Scan for the cell matching the given text and deliver its [X, Y] coordinate at center. 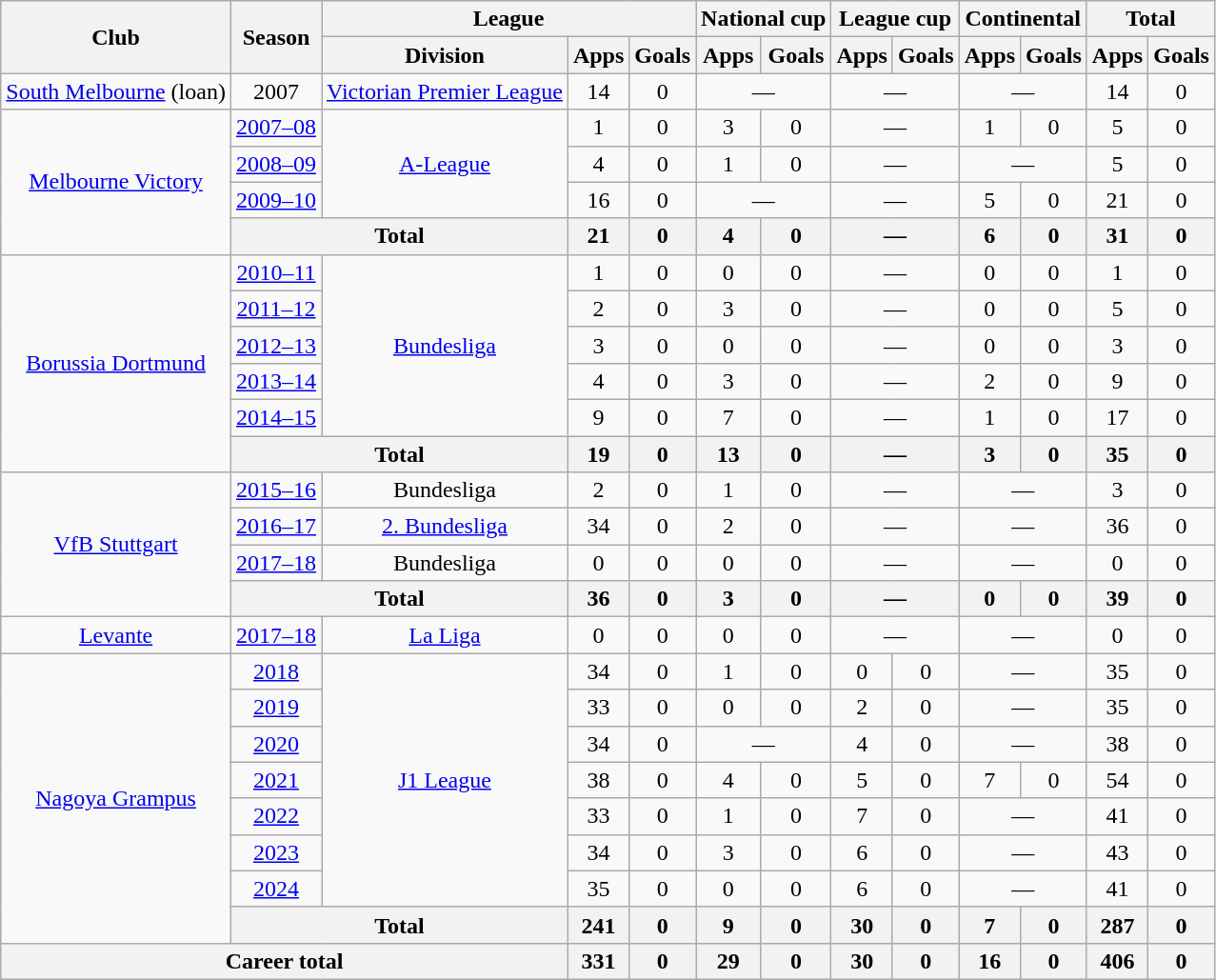
Career total [285, 961]
31 [1117, 236]
2. Bundesliga [446, 527]
La Liga [446, 635]
2013–14 [276, 381]
Club [116, 37]
2009–10 [276, 200]
South Melbourne (loan) [116, 91]
League [508, 19]
Melbourne Victory [116, 182]
Victorian Premier League [446, 91]
2023 [276, 852]
Nagoya Grampus [116, 798]
406 [1117, 961]
League cup [895, 19]
2011–12 [276, 309]
Continental [1023, 19]
VfB Stuttgart [116, 545]
29 [728, 961]
Division [446, 55]
Levante [116, 635]
2010–11 [276, 272]
287 [1117, 925]
2022 [276, 816]
2007–08 [276, 128]
17 [1117, 417]
2018 [276, 671]
54 [1117, 780]
2008–09 [276, 164]
Borussia Dortmund [116, 363]
241 [598, 925]
13 [728, 454]
2019 [276, 708]
2012–13 [276, 345]
2021 [276, 780]
2024 [276, 889]
National cup [764, 19]
A-League [446, 164]
Season [276, 37]
39 [1117, 599]
331 [598, 961]
J1 League [446, 780]
2020 [276, 744]
43 [1117, 852]
2016–17 [276, 527]
19 [598, 454]
2014–15 [276, 417]
2015–16 [276, 490]
2007 [276, 91]
